Return the (x, y) coordinate for the center point of the cell that contains the specified text.  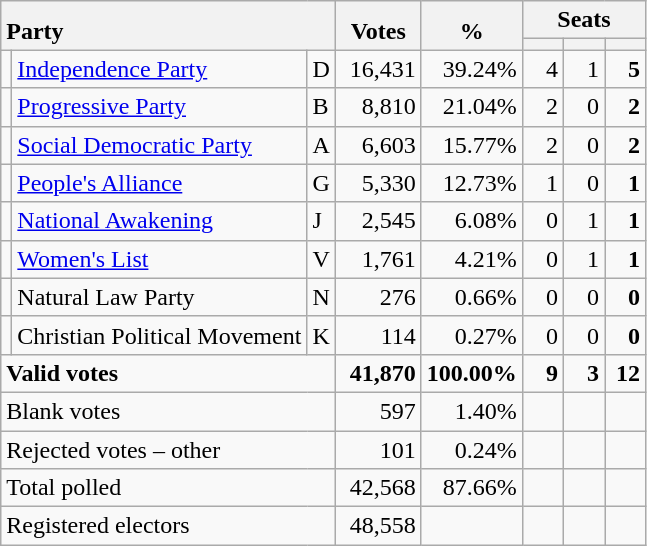
0.66% (472, 297)
V (321, 259)
3 (584, 373)
Blank votes (168, 411)
6,603 (378, 145)
Women's List (160, 259)
8,810 (378, 107)
12.73% (472, 183)
Natural Law Party (160, 297)
1,761 (378, 259)
People's Alliance (160, 183)
Registered electors (168, 526)
6.08% (472, 221)
Votes (378, 26)
9 (542, 373)
Seats (584, 20)
101 (378, 449)
42,568 (378, 488)
B (321, 107)
Christian Political Movement (160, 335)
Party (168, 26)
National Awakening (160, 221)
597 (378, 411)
J (321, 221)
5,330 (378, 183)
Progressive Party (160, 107)
114 (378, 335)
41,870 (378, 373)
Independence Party (160, 69)
A (321, 145)
Social Democratic Party (160, 145)
% (472, 26)
N (321, 297)
4.21% (472, 259)
G (321, 183)
276 (378, 297)
12 (624, 373)
K (321, 335)
5 (624, 69)
1.40% (472, 411)
21.04% (472, 107)
0.24% (472, 449)
16,431 (378, 69)
39.24% (472, 69)
Valid votes (168, 373)
4 (542, 69)
100.00% (472, 373)
87.66% (472, 488)
D (321, 69)
Rejected votes – other (168, 449)
15.77% (472, 145)
0.27% (472, 335)
48,558 (378, 526)
2,545 (378, 221)
Total polled (168, 488)
